Identify which cell holds the provided text, then report its (x, y) central coordinate. 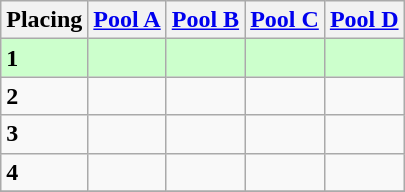
Pool D (364, 20)
Placing (44, 20)
Pool C (285, 20)
Pool B (205, 20)
2 (44, 96)
Pool A (127, 20)
4 (44, 172)
3 (44, 134)
1 (44, 58)
